Pinpoint the cell where the given text exists, returning its (x, y) midpoint coordinate. 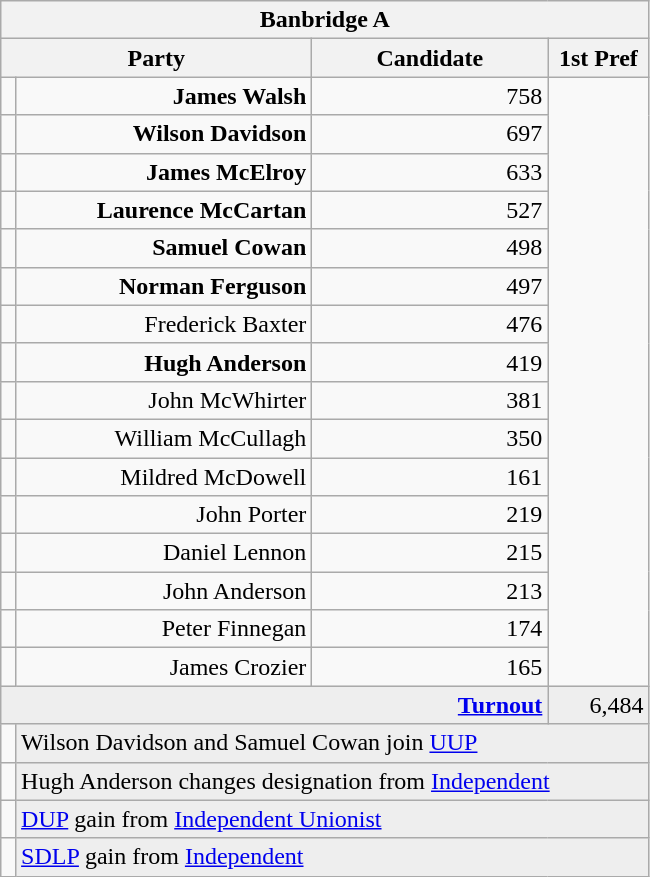
215 (430, 553)
476 (430, 324)
James Crozier (164, 667)
Hugh Anderson (164, 362)
Samuel Cowan (164, 248)
1st Pref (598, 58)
498 (430, 248)
213 (430, 591)
Hugh Anderson changes designation from Independent (332, 781)
Norman Ferguson (164, 286)
Candidate (430, 58)
219 (430, 515)
Turnout (274, 705)
SDLP gain from Independent (332, 857)
350 (430, 438)
James McElroy (164, 172)
633 (430, 172)
758 (430, 96)
697 (430, 134)
174 (430, 629)
Peter Finnegan (164, 629)
William McCullagh (164, 438)
James Walsh (164, 96)
497 (430, 286)
John McWhirter (164, 400)
Banbridge A (325, 20)
165 (430, 667)
6,484 (598, 705)
Laurence McCartan (164, 210)
Mildred McDowell (164, 477)
John Porter (164, 515)
John Anderson (164, 591)
Wilson Davidson and Samuel Cowan join UUP (332, 743)
527 (430, 210)
419 (430, 362)
Wilson Davidson (164, 134)
Daniel Lennon (164, 553)
161 (430, 477)
381 (430, 400)
Frederick Baxter (164, 324)
DUP gain from Independent Unionist (332, 819)
Party (156, 58)
